Extract the (x, y) coordinate from the center of the cell holding the provided text.  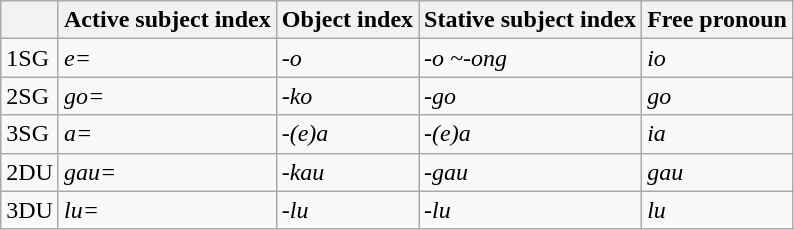
go (718, 96)
go= (167, 96)
-o (347, 58)
-ko (347, 96)
3SG (30, 134)
lu= (167, 210)
Active subject index (167, 20)
-gau (530, 172)
1SG (30, 58)
2SG (30, 96)
Free pronoun (718, 20)
Object index (347, 20)
lu (718, 210)
3DU (30, 210)
Stative subject index (530, 20)
ia (718, 134)
-kau (347, 172)
-o ~-ong (530, 58)
-go (530, 96)
io (718, 58)
2DU (30, 172)
gau (718, 172)
a= (167, 134)
e= (167, 58)
gau= (167, 172)
